Return the [x, y] coordinate for the center point of the cell that contains the specified text.  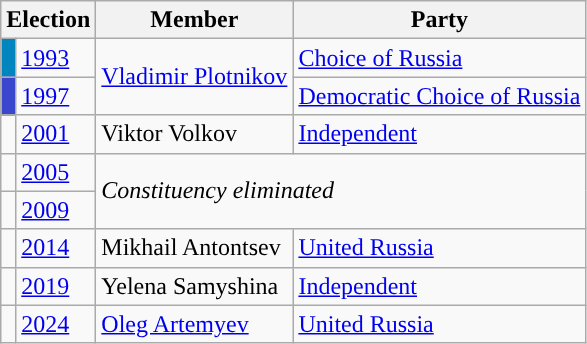
Oleg Artemyev [194, 324]
Mikhail Antontsev [194, 248]
1993 [56, 58]
Democratic Choice of Russia [440, 96]
Yelena Samyshina [194, 286]
Vladimir Plotnikov [194, 77]
2019 [56, 286]
Party [440, 20]
1997 [56, 96]
Viktor Volkov [194, 134]
Constituency eliminated [341, 191]
2001 [56, 134]
2009 [56, 210]
Choice of Russia [440, 58]
2014 [56, 248]
2024 [56, 324]
Member [194, 20]
2005 [56, 172]
Election [48, 20]
